Scan for the cell matching the given text and deliver its (X, Y) coordinate at center. 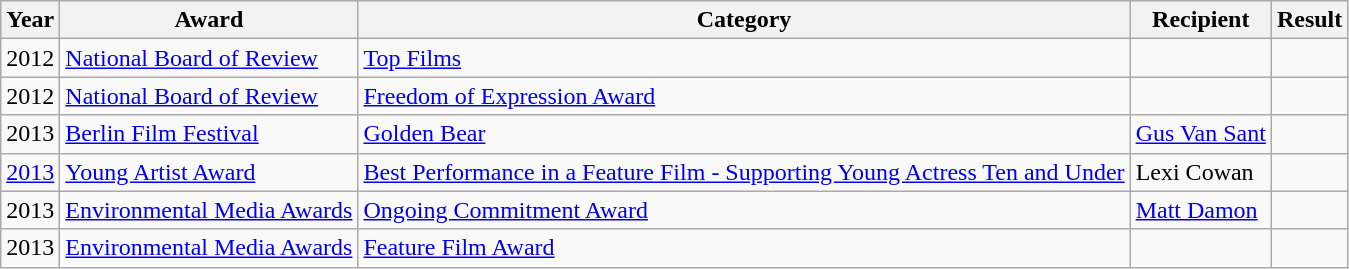
Feature Film Award (744, 248)
Recipient (1200, 20)
Ongoing Commitment Award (744, 210)
Result (1309, 20)
Young Artist Award (209, 172)
Best Performance in a Feature Film - Supporting Young Actress Ten and Under (744, 172)
Lexi Cowan (1200, 172)
Berlin Film Festival (209, 134)
Year (30, 20)
Category (744, 20)
Freedom of Expression Award (744, 96)
Gus Van Sant (1200, 134)
Matt Damon (1200, 210)
Golden Bear (744, 134)
Top Films (744, 58)
Award (209, 20)
